For the text-containing cell, return its midpoint in [X, Y] coordinate format. 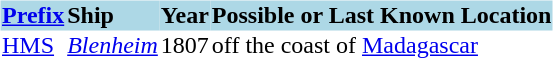
Ship [113, 15]
Prefix [32, 15]
Year [184, 15]
Possible or Last Known Location [382, 15]
